Extract the [X, Y] coordinate from the center of the cell holding the provided text.  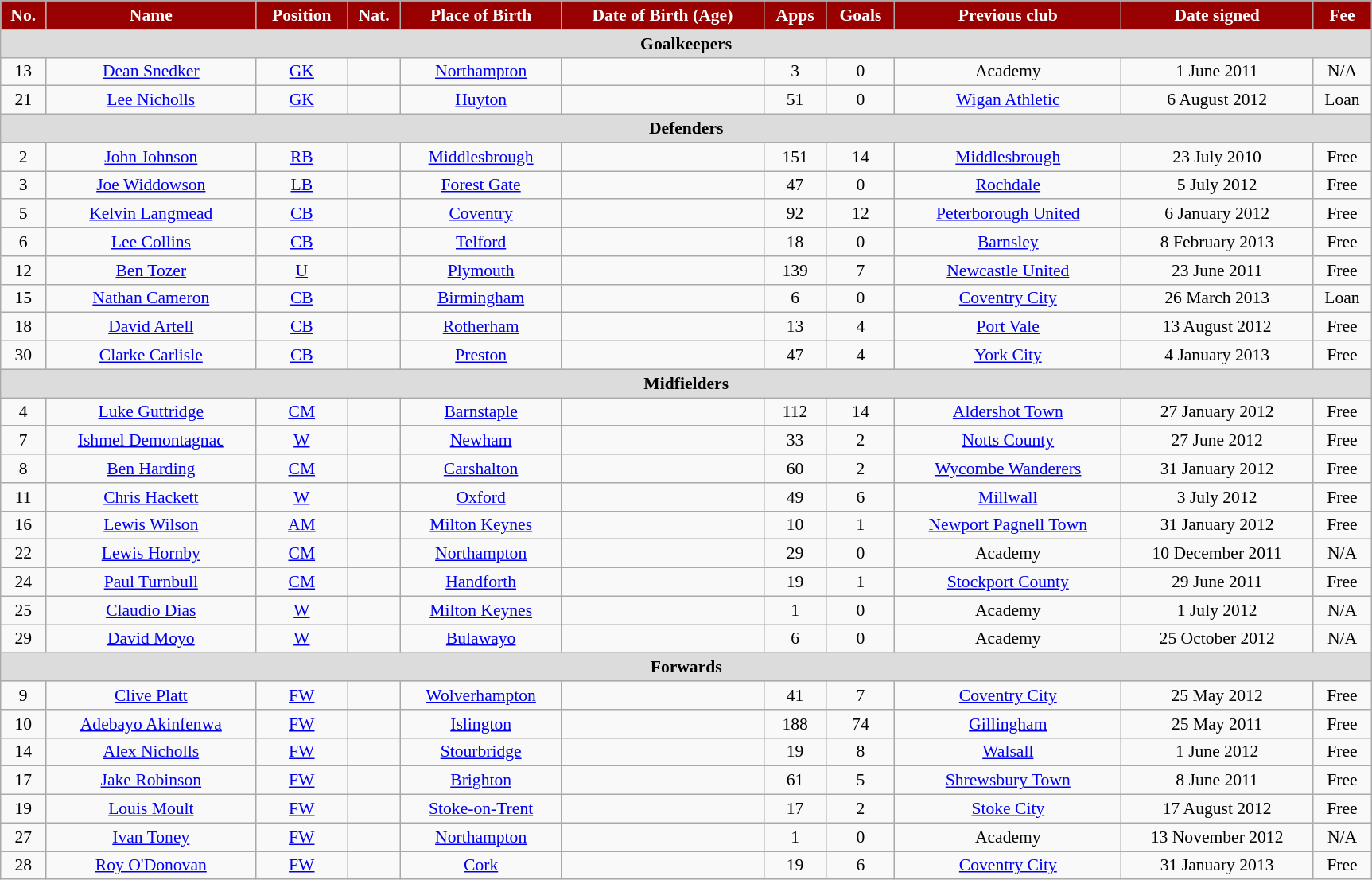
28 [24, 866]
5 July 2012 [1217, 185]
York City [1009, 356]
Plymouth [481, 271]
Defenders [686, 129]
30 [24, 356]
25 October 2012 [1217, 639]
17 August 2012 [1217, 809]
15 [24, 298]
11 [24, 497]
92 [795, 214]
Millwall [1009, 497]
Claudio Dias [151, 610]
Lewis Hornby [151, 554]
Chris Hackett [151, 497]
151 [795, 157]
Notts County [1009, 441]
U [302, 271]
Date signed [1217, 15]
13 August 2012 [1217, 327]
AM [302, 525]
4 January 2013 [1217, 356]
139 [795, 271]
Cork [481, 866]
9 [24, 695]
22 [24, 554]
Apps [795, 15]
Newcastle United [1009, 271]
49 [795, 497]
Dean Snedker [151, 72]
Wycombe Wanderers [1009, 469]
Coventry [481, 214]
1 June 2012 [1217, 752]
Gillingham [1009, 724]
1 June 2011 [1217, 72]
25 May 2012 [1217, 695]
Telford [481, 242]
Preston [481, 356]
Midfielders [686, 384]
Stoke-on-Trent [481, 809]
3 July 2012 [1217, 497]
Jake Robinson [151, 781]
Name [151, 15]
RB [302, 157]
Paul Turnbull [151, 582]
29 June 2011 [1217, 582]
Handforth [481, 582]
Nat. [374, 15]
Wolverhampton [481, 695]
13 November 2012 [1217, 837]
41 [795, 695]
Forest Gate [481, 185]
61 [795, 781]
Date of Birth (Age) [663, 15]
Nathan Cameron [151, 298]
Ivan Toney [151, 837]
Luke Guttridge [151, 412]
No. [24, 15]
Peterborough United [1009, 214]
33 [795, 441]
Shrewsbury Town [1009, 781]
Louis Moult [151, 809]
Islington [481, 724]
Oxford [481, 497]
Goalkeepers [686, 44]
Port Vale [1009, 327]
Huyton [481, 100]
188 [795, 724]
David Moyo [151, 639]
Place of Birth [481, 15]
Adebayo Akinfenwa [151, 724]
1 July 2012 [1217, 610]
27 June 2012 [1217, 441]
Rochdale [1009, 185]
25 [24, 610]
David Artell [151, 327]
6 January 2012 [1217, 214]
Forwards [686, 668]
Carshalton [481, 469]
Ishmel Demontagnac [151, 441]
16 [24, 525]
Newham [481, 441]
Fee [1342, 15]
Stourbridge [481, 752]
25 May 2011 [1217, 724]
Clarke Carlisle [151, 356]
60 [795, 469]
112 [795, 412]
51 [795, 100]
Walsall [1009, 752]
8 June 2011 [1217, 781]
Aldershot Town [1009, 412]
23 July 2010 [1217, 157]
6 August 2012 [1217, 100]
Kelvin Langmead [151, 214]
Previous club [1009, 15]
Barnsley [1009, 242]
Brighton [481, 781]
Wigan Athletic [1009, 100]
Lewis Wilson [151, 525]
Lee Collins [151, 242]
LB [302, 185]
27 [24, 837]
10 December 2011 [1217, 554]
Stoke City [1009, 809]
Rotherham [481, 327]
Bulawayo [481, 639]
Lee Nicholls [151, 100]
Goals [861, 15]
Stockport County [1009, 582]
Ben Tozer [151, 271]
27 January 2012 [1217, 412]
Newport Pagnell Town [1009, 525]
23 June 2011 [1217, 271]
24 [24, 582]
21 [24, 100]
Joe Widdowson [151, 185]
8 February 2013 [1217, 242]
Barnstaple [481, 412]
Alex Nicholls [151, 752]
31 January 2013 [1217, 866]
Roy O'Donovan [151, 866]
Ben Harding [151, 469]
Position [302, 15]
26 March 2013 [1217, 298]
Clive Platt [151, 695]
74 [861, 724]
Birmingham [481, 298]
John Johnson [151, 157]
